Detect which cell encompasses the target text, then output its [X, Y] center coordinate. 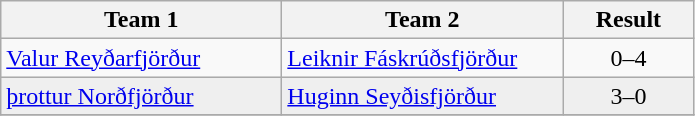
3–0 [628, 96]
Result [628, 20]
Huginn Seyðisfjörður [422, 96]
0–4 [628, 58]
Valur Reyðarfjörður [142, 58]
Leiknir Fáskrúðsfjörður [422, 58]
Team 1 [142, 20]
Team 2 [422, 20]
þrottur Norðfjörður [142, 96]
